Return the (X, Y) coordinate for the center point of the cell that contains the specified text.  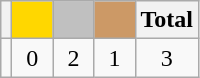
Total (167, 20)
3 (167, 58)
0 (32, 58)
1 (114, 58)
2 (74, 58)
